Scan for the cell matching the given text and deliver its [x, y] coordinate at center. 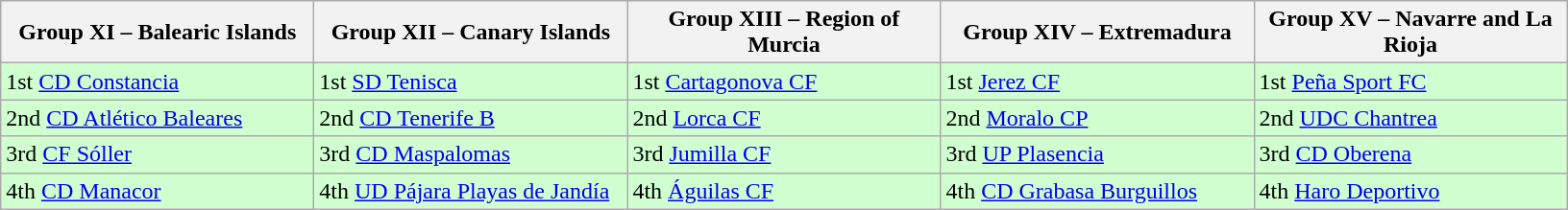
4th Haro Deportivo [1410, 191]
1st CD Constancia [158, 82]
3rd Jumilla CF [784, 154]
3rd CD Oberena [1410, 154]
2nd UDC Chantrea [1410, 118]
4th CD Grabasa Burguillos [1097, 191]
4th UD Pájara Playas de Jandía [471, 191]
1st Cartagonova CF [784, 82]
2nd CD Atlético Baleares [158, 118]
1st Peña Sport FC [1410, 82]
1st Jerez CF [1097, 82]
Group XII – Canary Islands [471, 33]
1st SD Tenisca [471, 82]
4th CD Manacor [158, 191]
3rd CD Maspalomas [471, 154]
3rd CF Sóller [158, 154]
Group XIII – Region of Murcia [784, 33]
2nd Lorca CF [784, 118]
3rd UP Plasencia [1097, 154]
2nd Moralo CP [1097, 118]
4th Águilas CF [784, 191]
Group XIV – Extremadura [1097, 33]
2nd CD Tenerife B [471, 118]
Group XI – Balearic Islands [158, 33]
Group XV – Navarre and La Rioja [1410, 33]
